Capture the cell that displays the provided text and extract its [x, y] central coordinate. 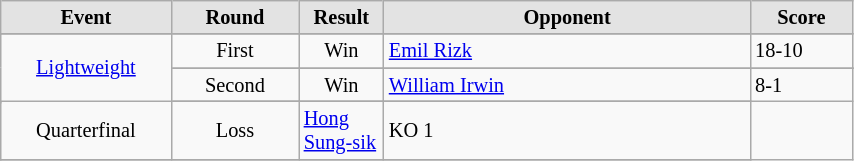
Quarterfinal [86, 130]
Score [801, 17]
Second [235, 85]
Event [86, 17]
KO 1 [567, 130]
Round [235, 17]
Emil Rizk [567, 51]
18-10 [801, 51]
Result [342, 17]
Loss [235, 130]
8-1 [801, 85]
First [235, 51]
William Irwin [567, 85]
Lightweight [86, 68]
Hong Sung-sik [342, 130]
Opponent [567, 17]
